Capture the cell that displays the provided text and extract its [x, y] central coordinate. 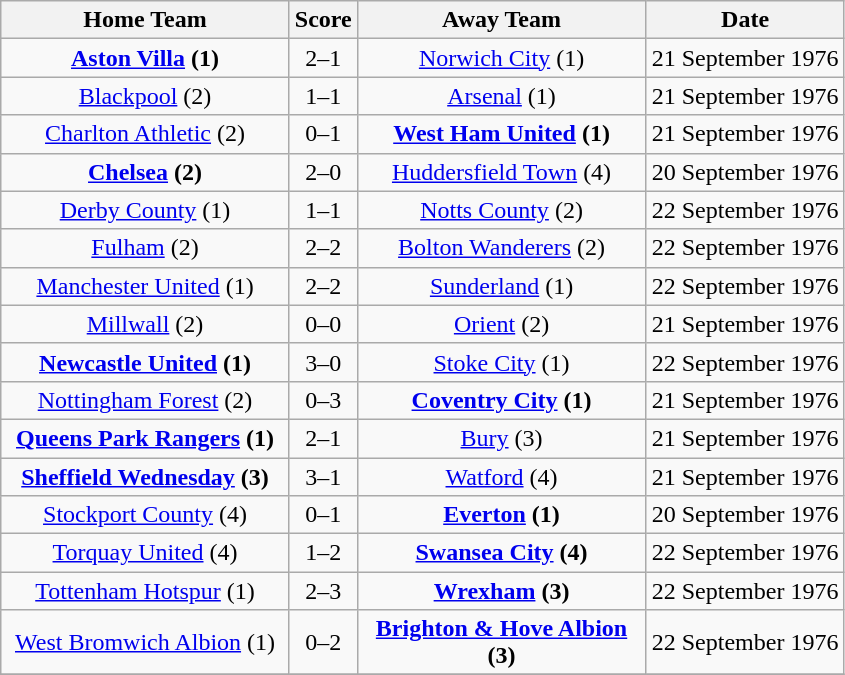
1–2 [323, 553]
Stoke City (1) [502, 362]
Sheffield Wednesday (3) [146, 477]
2–3 [323, 591]
Notts County (2) [502, 210]
Aston Villa (1) [146, 58]
2–0 [323, 172]
Score [323, 20]
3–0 [323, 362]
Date [746, 20]
Stockport County (4) [146, 515]
Torquay United (4) [146, 553]
Sunderland (1) [502, 286]
West Bromwich Albion (1) [146, 642]
Away Team [502, 20]
0–0 [323, 324]
Nottingham Forest (2) [146, 400]
Bury (3) [502, 438]
Fulham (2) [146, 248]
0–3 [323, 400]
3–1 [323, 477]
Coventry City (1) [502, 400]
Bolton Wanderers (2) [502, 248]
Everton (1) [502, 515]
Wrexham (3) [502, 591]
Charlton Athletic (2) [146, 134]
Manchester United (1) [146, 286]
0–2 [323, 642]
Swansea City (4) [502, 553]
Millwall (2) [146, 324]
Queens Park Rangers (1) [146, 438]
Tottenham Hotspur (1) [146, 591]
Watford (4) [502, 477]
Orient (2) [502, 324]
Norwich City (1) [502, 58]
Newcastle United (1) [146, 362]
Home Team [146, 20]
Huddersfield Town (4) [502, 172]
West Ham United (1) [502, 134]
Chelsea (2) [146, 172]
Arsenal (1) [502, 96]
Blackpool (2) [146, 96]
Brighton & Hove Albion (3) [502, 642]
Derby County (1) [146, 210]
